Output the [X, Y] coordinate of the center of the cell containing the given text.  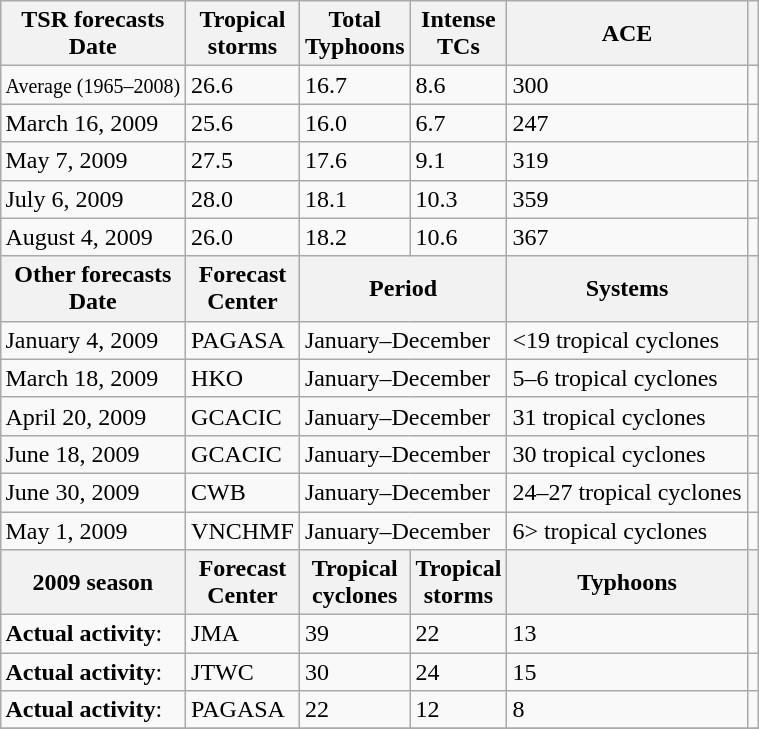
June 30, 2009 [93, 492]
16.0 [354, 123]
359 [627, 199]
5–6 tropical cyclones [627, 378]
300 [627, 85]
16.7 [354, 85]
May 1, 2009 [93, 531]
27.5 [243, 161]
39 [354, 634]
24–27 tropical cyclones [627, 492]
319 [627, 161]
31 tropical cyclones [627, 416]
April 20, 2009 [93, 416]
12 [458, 710]
VNCHMF [243, 531]
Average (1965–2008) [93, 85]
8 [627, 710]
ACE [627, 34]
18.2 [354, 237]
TSR forecastsDate [93, 34]
367 [627, 237]
15 [627, 672]
Other forecastsDate [93, 288]
<19 tropical cyclones [627, 340]
July 6, 2009 [93, 199]
March 18, 2009 [93, 378]
TotalTyphoons [354, 34]
May 7, 2009 [93, 161]
CWB [243, 492]
Tropicalcyclones [354, 582]
26.6 [243, 85]
10.6 [458, 237]
25.6 [243, 123]
30 tropical cyclones [627, 454]
HKO [243, 378]
Systems [627, 288]
247 [627, 123]
18.1 [354, 199]
28.0 [243, 199]
August 4, 2009 [93, 237]
13 [627, 634]
January 4, 2009 [93, 340]
17.6 [354, 161]
JMA [243, 634]
Typhoons [627, 582]
Period [403, 288]
IntenseTCs [458, 34]
March 16, 2009 [93, 123]
8.6 [458, 85]
30 [354, 672]
6.7 [458, 123]
24 [458, 672]
2009 season [93, 582]
June 18, 2009 [93, 454]
JTWC [243, 672]
6> tropical cyclones [627, 531]
9.1 [458, 161]
26.0 [243, 237]
10.3 [458, 199]
